Determine the [X, Y] coordinate at the center of the cell enclosing the given text.  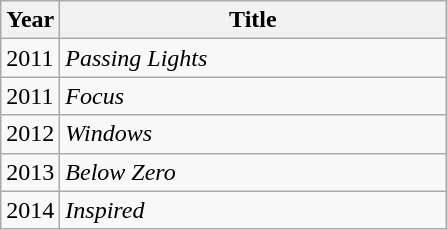
Below Zero [253, 172]
2014 [30, 210]
Title [253, 20]
2013 [30, 172]
Windows [253, 134]
Passing Lights [253, 58]
Focus [253, 96]
Inspired [253, 210]
2012 [30, 134]
Year [30, 20]
